Pinpoint the cell where the given text exists, returning its (x, y) midpoint coordinate. 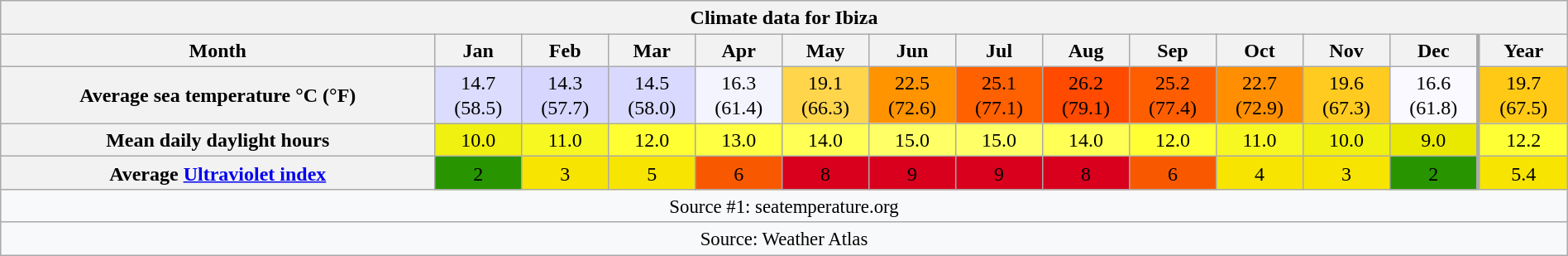
19.1(66.3) (825, 94)
Average sea temperature °C (°F) (218, 94)
14.5(58.0) (652, 94)
14.3(57.7) (566, 94)
May (825, 51)
Jul (999, 51)
22.7(72.9) (1260, 94)
Average Ultraviolet index (218, 173)
13.0 (739, 140)
Source: Weather Atlas (784, 239)
Feb (566, 51)
Month (218, 51)
Jan (478, 51)
19.6(67.3) (1346, 94)
Year (1523, 51)
Climate data for Ibiza (784, 17)
14.7(58.5) (478, 94)
26.2(79.1) (1087, 94)
Mean daily daylight hours (218, 140)
5.4 (1523, 173)
Aug (1087, 51)
22.5(72.6) (913, 94)
9.0 (1434, 140)
4 (1260, 173)
5 (652, 173)
12.2 (1523, 140)
Nov (1346, 51)
25.2(77.4) (1173, 94)
Dec (1434, 51)
Sep (1173, 51)
Oct (1260, 51)
Jun (913, 51)
19.7(67.5) (1523, 94)
Source #1: seatemperature.org (784, 205)
16.6(61.8) (1434, 94)
Mar (652, 51)
16.3(61.4) (739, 94)
Apr (739, 51)
25.1(77.1) (999, 94)
